Identify which cell holds the provided text, then report its (X, Y) central coordinate. 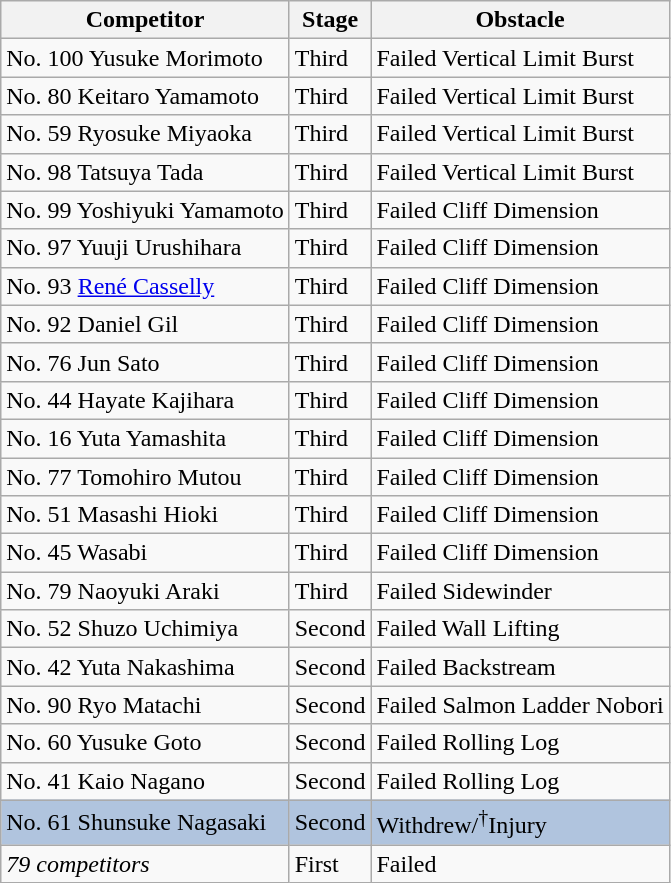
Failed Sidewinder (520, 591)
Competitor (145, 20)
First (330, 864)
No. 44 Hayate Kajihara (145, 400)
No. 41 Kaio Nagano (145, 781)
No. 76 Jun Sato (145, 362)
No. 90 Ryo Matachi (145, 705)
No. 61 Shunsuke Nagasaki (145, 822)
No. 98 Tatsuya Tada (145, 172)
No. 79 Naoyuki Araki (145, 591)
Failed Salmon Ladder Nobori (520, 705)
No. 100 Yusuke Morimoto (145, 58)
Withdrew/†Injury (520, 822)
No. 51 Masashi Hioki (145, 515)
No. 59 Ryosuke Miyaoka (145, 134)
No. 45 Wasabi (145, 553)
No. 80 Keitaro Yamamoto (145, 96)
No. 77 Tomohiro Mutou (145, 477)
Failed Backstream (520, 667)
No. 52 Shuzo Uchimiya (145, 629)
No. 42 Yuta Nakashima (145, 667)
No. 99 Yoshiyuki Yamamoto (145, 210)
Stage (330, 20)
Failed (520, 864)
No. 92 Daniel Gil (145, 324)
79 competitors (145, 864)
No. 16 Yuta Yamashita (145, 438)
No. 93 René Casselly (145, 286)
No. 60 Yusuke Goto (145, 743)
No. 97 Yuuji Urushihara (145, 248)
Failed Wall Lifting (520, 629)
Obstacle (520, 20)
